Scan for the cell matching the given text and deliver its (X, Y) coordinate at center. 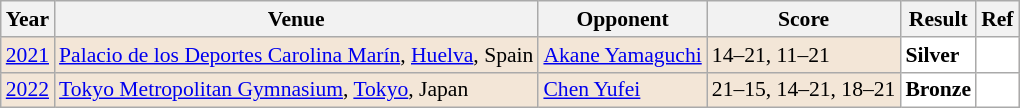
Silver (938, 55)
Venue (296, 19)
Akane Yamaguchi (622, 55)
Opponent (622, 19)
Tokyo Metropolitan Gymnasium, Tokyo, Japan (296, 90)
2022 (28, 90)
2021 (28, 55)
Ref (997, 19)
14–21, 11–21 (804, 55)
Palacio de los Deportes Carolina Marín, Huelva, Spain (296, 55)
Score (804, 19)
Chen Yufei (622, 90)
Bronze (938, 90)
Result (938, 19)
21–15, 14–21, 18–21 (804, 90)
Year (28, 19)
